Provide the (x, y) coordinate of the cell's center where the given text is located.  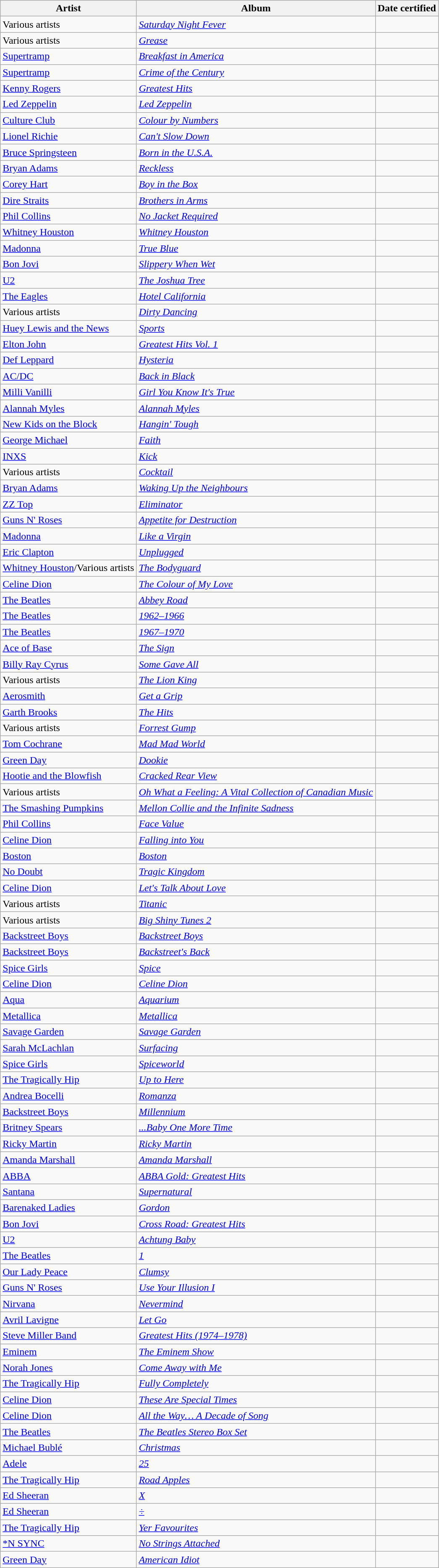
Oh What a Feeling: A Vital Collection of Canadian Music (256, 792)
1 (256, 1256)
Sarah McLachlan (68, 1048)
No Strings Attached (256, 1544)
AC/DC (68, 376)
Avril Lavigne (68, 1320)
No Jacket Required (256, 216)
Let's Talk About Love (256, 888)
Let Go (256, 1320)
1962–1966 (256, 616)
Back in Black (256, 376)
Def Leppard (68, 360)
The Eagles (68, 296)
Millennium (256, 1112)
The Eminem Show (256, 1352)
Date certified (407, 8)
Appetite for Destruction (256, 520)
Greatest Hits (256, 88)
Girl You Know It's True (256, 392)
Billy Ray Cyrus (68, 664)
Dirty Dancing (256, 312)
Dire Straits (68, 200)
...Baby One More Time (256, 1128)
Colour by Numbers (256, 120)
Born in the U.S.A. (256, 152)
Barenaked Ladies (68, 1208)
25 (256, 1463)
Christmas (256, 1447)
The Colour of My Love (256, 584)
ABBA (68, 1176)
Waking Up the Neighbours (256, 488)
The Beatles Stereo Box Set (256, 1431)
Eliminator (256, 504)
Brothers in Arms (256, 200)
Clumsy (256, 1272)
Cracked Rear View (256, 776)
*N SYNC (68, 1544)
Greatest Hits (1974–1978) (256, 1336)
Face Value (256, 824)
Faith (256, 440)
Supernatural (256, 1192)
Sports (256, 328)
George Michael (68, 440)
Backstreet's Back (256, 952)
New Kids on the Block (68, 424)
Tragic Kingdom (256, 872)
Culture Club (68, 120)
ZZ Top (68, 504)
The Joshua Tree (256, 280)
Aerosmith (68, 696)
All the Way… A Decade of Song (256, 1415)
True Blue (256, 248)
Like a Virgin (256, 536)
Garth Brooks (68, 712)
Andrea Bocelli (68, 1096)
Dookie (256, 760)
Fully Completely (256, 1384)
Gordon (256, 1208)
The Bodyguard (256, 568)
Corey Hart (68, 184)
Hysteria (256, 360)
ABBA Gold: Greatest Hits (256, 1176)
The Smashing Pumpkins (68, 808)
Reckless (256, 168)
÷ (256, 1512)
Aquarium (256, 1000)
Yer Favourites (256, 1528)
Nevermind (256, 1304)
The Hits (256, 712)
Our Lady Peace (68, 1272)
Some Gave All (256, 664)
Unplugged (256, 552)
Hootie and the Blowfish (68, 776)
Breakfast in America (256, 56)
Adele (68, 1463)
Slippery When Wet (256, 264)
Santana (68, 1192)
Spiceworld (256, 1064)
Milli Vanilli (68, 392)
Cross Road: Greatest Hits (256, 1224)
Cocktail (256, 472)
Britney Spears (68, 1128)
Artist (68, 8)
Mad Mad World (256, 744)
Huey Lewis and the News (68, 328)
Steve Miller Band (68, 1336)
The Lion King (256, 680)
Eminem (68, 1352)
Falling into You (256, 840)
Abbey Road (256, 600)
Forrest Gump (256, 728)
Aqua (68, 1000)
These Are Special Times (256, 1400)
Road Apples (256, 1479)
Get a Grip (256, 696)
Greatest Hits Vol. 1 (256, 344)
No Doubt (68, 872)
1967–1970 (256, 632)
Big Shiny Tunes 2 (256, 920)
Tom Cochrane (68, 744)
Saturday Night Fever (256, 24)
Eric Clapton (68, 552)
INXS (68, 456)
Bruce Springsteen (68, 152)
Grease (256, 40)
Boy in the Box (256, 184)
Hangin' Tough (256, 424)
Mellon Collie and the Infinite Sadness (256, 808)
Surfacing (256, 1048)
Can't Slow Down (256, 136)
Spice (256, 968)
Kenny Rogers (68, 88)
Whitney Houston/Various artists (68, 568)
Lionel Richie (68, 136)
Album (256, 8)
Up to Here (256, 1080)
Crime of the Century (256, 72)
Come Away with Me (256, 1368)
Kick (256, 456)
Ace of Base (68, 648)
X (256, 1496)
Hotel California (256, 296)
Use Your Illusion I (256, 1288)
Titanic (256, 904)
American Idiot (256, 1560)
The Sign (256, 648)
Elton John (68, 344)
Norah Jones (68, 1368)
Romanza (256, 1096)
Nirvana (68, 1304)
Achtung Baby (256, 1240)
Michael Bublé (68, 1447)
